From the cell containing the given text, extract its center point as [x, y] coordinate. 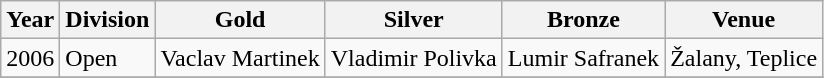
Žalany, Teplice [744, 58]
Vaclav Martinek [240, 58]
Silver [414, 20]
Lumir Safranek [583, 58]
Venue [744, 20]
Division [108, 20]
Open [108, 58]
Year [30, 20]
Vladimir Polivka [414, 58]
2006 [30, 58]
Bronze [583, 20]
Gold [240, 20]
